Scan for the cell matching the given text and deliver its (X, Y) coordinate at center. 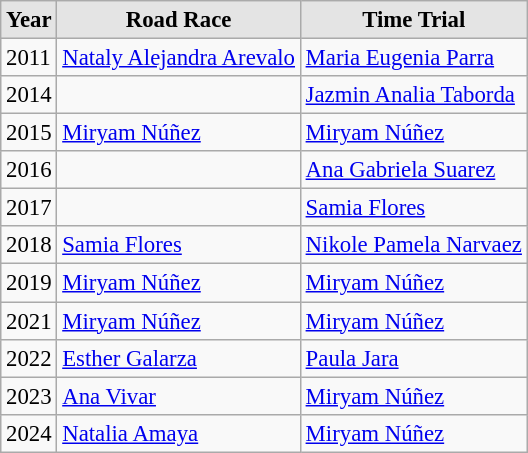
2024 (29, 433)
Road Race (178, 20)
Nikole Pamela Narvaez (414, 245)
Year (29, 20)
2014 (29, 95)
2023 (29, 396)
Esther Galarza (178, 358)
2021 (29, 321)
2016 (29, 170)
Ana Gabriela Suarez (414, 170)
2019 (29, 283)
Natalia Amaya (178, 433)
Nataly Alejandra Arevalo (178, 58)
2022 (29, 358)
Maria Eugenia Parra (414, 58)
2017 (29, 208)
Time Trial (414, 20)
2015 (29, 133)
Paula Jara (414, 358)
Ana Vivar (178, 396)
2018 (29, 245)
2011 (29, 58)
Jazmin Analia Taborda (414, 95)
